Extract the (x, y) coordinate from the center of the cell holding the provided text.  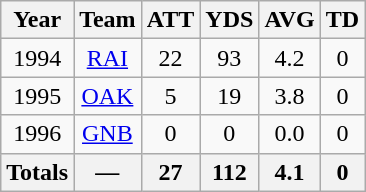
YDS (230, 20)
— (108, 172)
Team (108, 20)
4.2 (290, 58)
5 (170, 96)
27 (170, 172)
4.1 (290, 172)
OAK (108, 96)
0.0 (290, 134)
112 (230, 172)
AVG (290, 20)
RAI (108, 58)
19 (230, 96)
22 (170, 58)
3.8 (290, 96)
ATT (170, 20)
Year (38, 20)
1994 (38, 58)
1995 (38, 96)
Totals (38, 172)
TD (342, 20)
1996 (38, 134)
93 (230, 58)
GNB (108, 134)
